For the text-containing cell, return its midpoint in (X, Y) coordinate format. 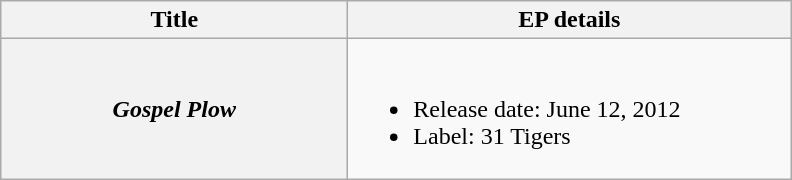
Title (174, 20)
Gospel Plow (174, 109)
EP details (570, 20)
Release date: June 12, 2012Label: 31 Tigers (570, 109)
